Scan for the cell matching the given text and deliver its [x, y] coordinate at center. 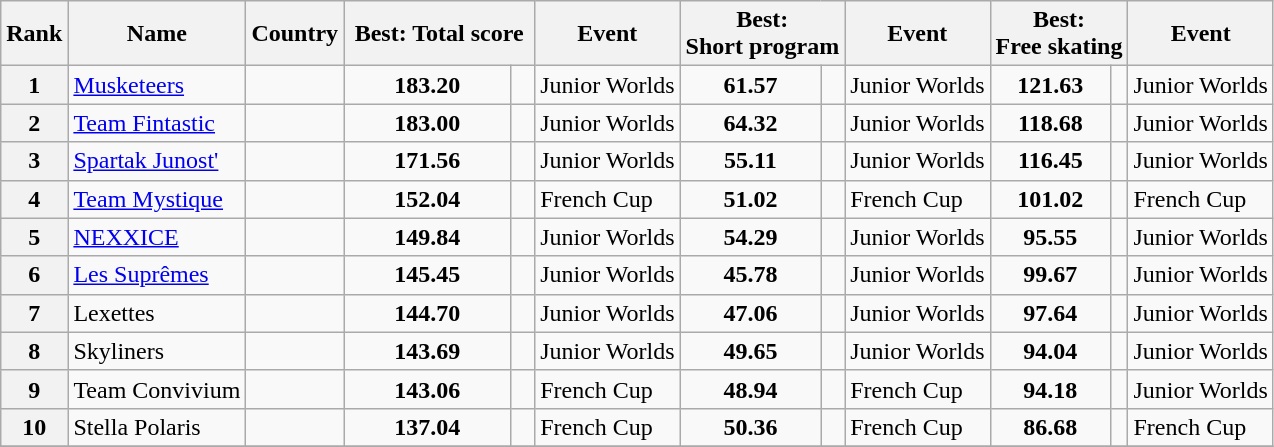
54.29 [750, 237]
121.63 [1050, 85]
99.67 [1050, 275]
Skyliners [157, 351]
149.84 [428, 237]
Team Mystique [157, 199]
Country [295, 34]
86.68 [1050, 427]
64.32 [750, 123]
1 [34, 85]
8 [34, 351]
Les Suprêmes [157, 275]
Rank [34, 34]
145.45 [428, 275]
Best: Free skating [1059, 34]
137.04 [428, 427]
6 [34, 275]
5 [34, 237]
9 [34, 389]
Name [157, 34]
95.55 [1050, 237]
10 [34, 427]
Stella Polaris [157, 427]
94.04 [1050, 351]
4 [34, 199]
116.45 [1050, 161]
Best: Short program [762, 34]
7 [34, 313]
Team Fintastic [157, 123]
Best: Total score [440, 34]
48.94 [750, 389]
94.18 [1050, 389]
143.69 [428, 351]
171.56 [428, 161]
3 [34, 161]
61.57 [750, 85]
101.02 [1050, 199]
Team Convivium [157, 389]
47.06 [750, 313]
45.78 [750, 275]
Musketeers [157, 85]
55.11 [750, 161]
Spartak Junost' [157, 161]
50.36 [750, 427]
152.04 [428, 199]
Lexettes [157, 313]
144.70 [428, 313]
183.20 [428, 85]
118.68 [1050, 123]
51.02 [750, 199]
NEXXICE [157, 237]
183.00 [428, 123]
97.64 [1050, 313]
2 [34, 123]
143.06 [428, 389]
49.65 [750, 351]
